Return the (X, Y) coordinate for the center point of the cell that contains the specified text.  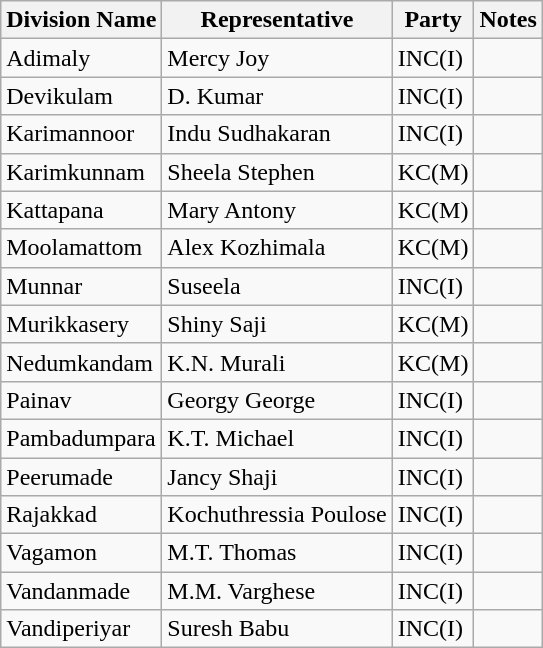
Indu Sudhakaran (277, 134)
Notes (508, 20)
Pambadumpara (82, 438)
M.T. Thomas (277, 553)
Suresh Babu (277, 629)
Georgy George (277, 400)
Jancy Shaji (277, 477)
Murikkasery (82, 324)
Rajakkad (82, 515)
Mercy Joy (277, 58)
Moolamattom (82, 248)
Representative (277, 20)
K.T. Michael (277, 438)
Peerumade (82, 477)
Devikulam (82, 96)
Party (433, 20)
Karimannoor (82, 134)
Division Name (82, 20)
Vandanmade (82, 591)
Alex Kozhimala (277, 248)
Nedumkandam (82, 362)
Munnar (82, 286)
Adimaly (82, 58)
Shiny Saji (277, 324)
Vagamon (82, 553)
D. Kumar (277, 96)
Vandiperiyar (82, 629)
Suseela (277, 286)
Kochuthressia Poulose (277, 515)
Painav (82, 400)
Sheela Stephen (277, 172)
Mary Antony (277, 210)
Kattapana (82, 210)
Karimkunnam (82, 172)
K.N. Murali (277, 362)
M.M. Varghese (277, 591)
